Scan for the cell matching the given text and deliver its [x, y] coordinate at center. 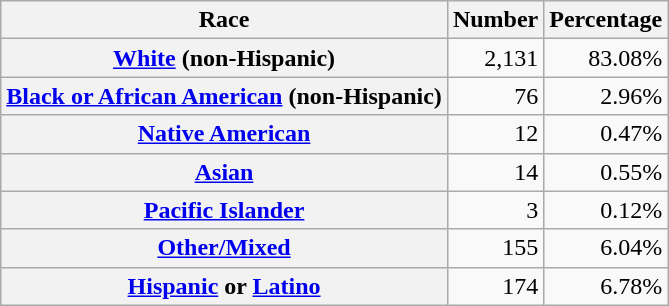
0.12% [606, 210]
83.08% [606, 58]
Race [224, 20]
Asian [224, 172]
Number [495, 20]
6.78% [606, 286]
Pacific Islander [224, 210]
0.47% [606, 134]
Other/Mixed [224, 248]
Percentage [606, 20]
76 [495, 96]
Hispanic or Latino [224, 286]
Black or African American (non-Hispanic) [224, 96]
2.96% [606, 96]
155 [495, 248]
3 [495, 210]
6.04% [606, 248]
174 [495, 286]
0.55% [606, 172]
White (non-Hispanic) [224, 58]
14 [495, 172]
2,131 [495, 58]
Native American [224, 134]
12 [495, 134]
